Locate the cell with the specified text and output its [X, Y] center coordinate. 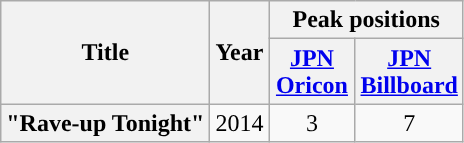
Title [106, 52]
7 [409, 123]
JPNOricon [312, 72]
2014 [240, 123]
Year [240, 52]
JPNBillboard [409, 72]
3 [312, 123]
Peak positions [366, 20]
"Rave-up Tonight" [106, 123]
